Locate the cell with the specified text and output its (X, Y) center coordinate. 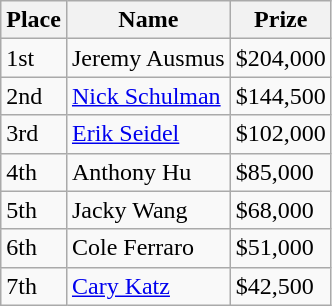
Anthony Hu (148, 172)
6th (34, 248)
Name (148, 20)
4th (34, 172)
$42,500 (280, 286)
2nd (34, 96)
Nick Schulman (148, 96)
5th (34, 210)
1st (34, 58)
Cary Katz (148, 286)
Prize (280, 20)
Jacky Wang (148, 210)
7th (34, 286)
Erik Seidel (148, 134)
$68,000 (280, 210)
Place (34, 20)
$144,500 (280, 96)
Jeremy Ausmus (148, 58)
$204,000 (280, 58)
$85,000 (280, 172)
Cole Ferraro (148, 248)
3rd (34, 134)
$51,000 (280, 248)
$102,000 (280, 134)
